Scan for the cell matching the given text and deliver its (X, Y) coordinate at center. 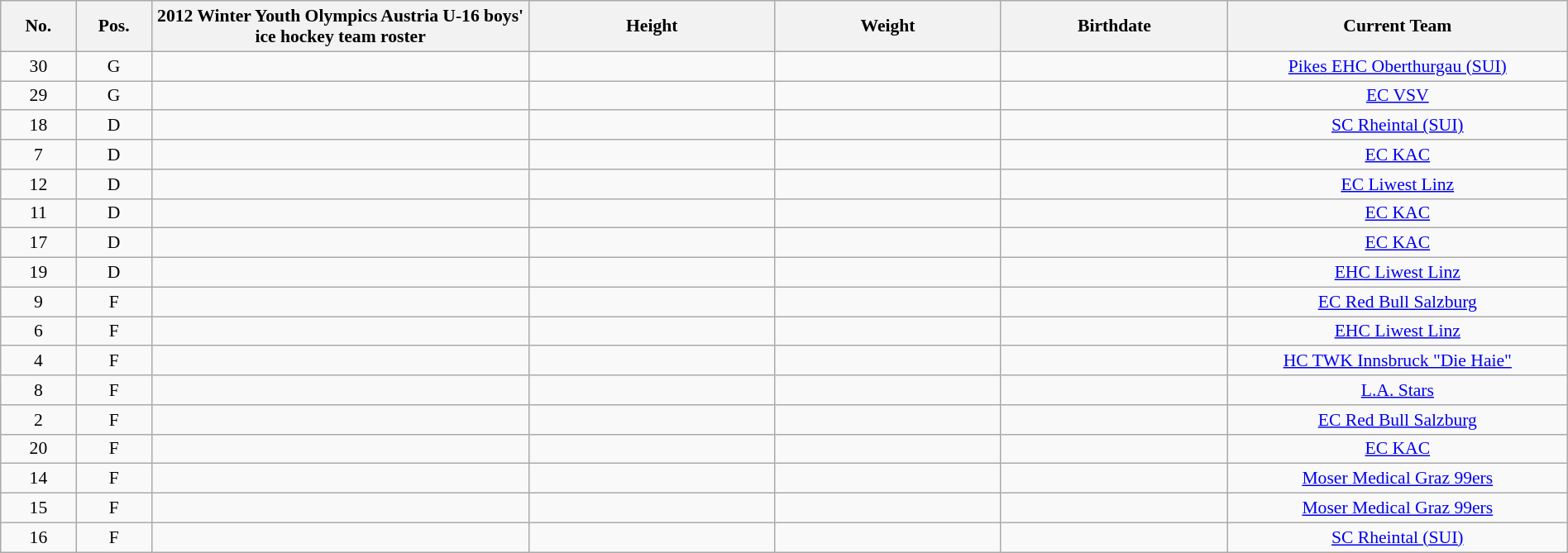
20 (38, 449)
4 (38, 361)
Birthdate (1114, 26)
6 (38, 331)
14 (38, 479)
19 (38, 273)
15 (38, 508)
Pikes EHC Oberthurgau (SUI) (1398, 66)
Weight (888, 26)
Height (652, 26)
17 (38, 243)
2 (38, 420)
30 (38, 66)
7 (38, 155)
12 (38, 184)
16 (38, 537)
Current Team (1398, 26)
11 (38, 213)
HC TWK Innsbruck "Die Haie" (1398, 361)
9 (38, 302)
8 (38, 390)
No. (38, 26)
29 (38, 96)
EC Liwest Linz (1398, 184)
2012 Winter Youth Olympics Austria U-16 boys' ice hockey team roster (341, 26)
L.A. Stars (1398, 390)
18 (38, 126)
EC VSV (1398, 96)
Pos. (114, 26)
